Scan for the cell matching the given text and deliver its [X, Y] coordinate at center. 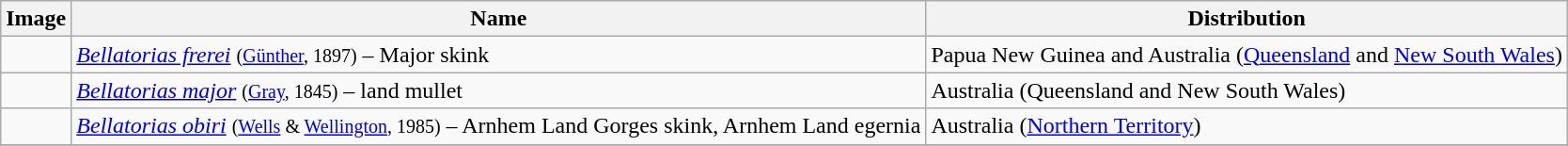
Bellatorias frerei (Günther, 1897) – Major skink [498, 55]
Papua New Guinea and Australia (Queensland and New South Wales) [1247, 55]
Australia (Northern Territory) [1247, 126]
Bellatorias major (Gray, 1845) – land mullet [498, 90]
Image [36, 19]
Name [498, 19]
Distribution [1247, 19]
Australia (Queensland and New South Wales) [1247, 90]
Bellatorias obiri (Wells & Wellington, 1985) – Arnhem Land Gorges skink, Arnhem Land egernia [498, 126]
